Capture the cell that displays the provided text and extract its [x, y] central coordinate. 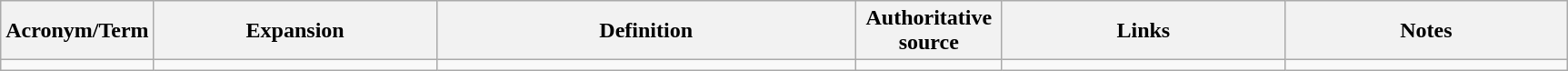
Expansion [295, 31]
Acronym/Term [77, 31]
Authoritative source [929, 31]
Notes [1425, 31]
Links [1144, 31]
Definition [645, 31]
